Find where the given text appears and provide that cell's center as (x, y) coordinate. 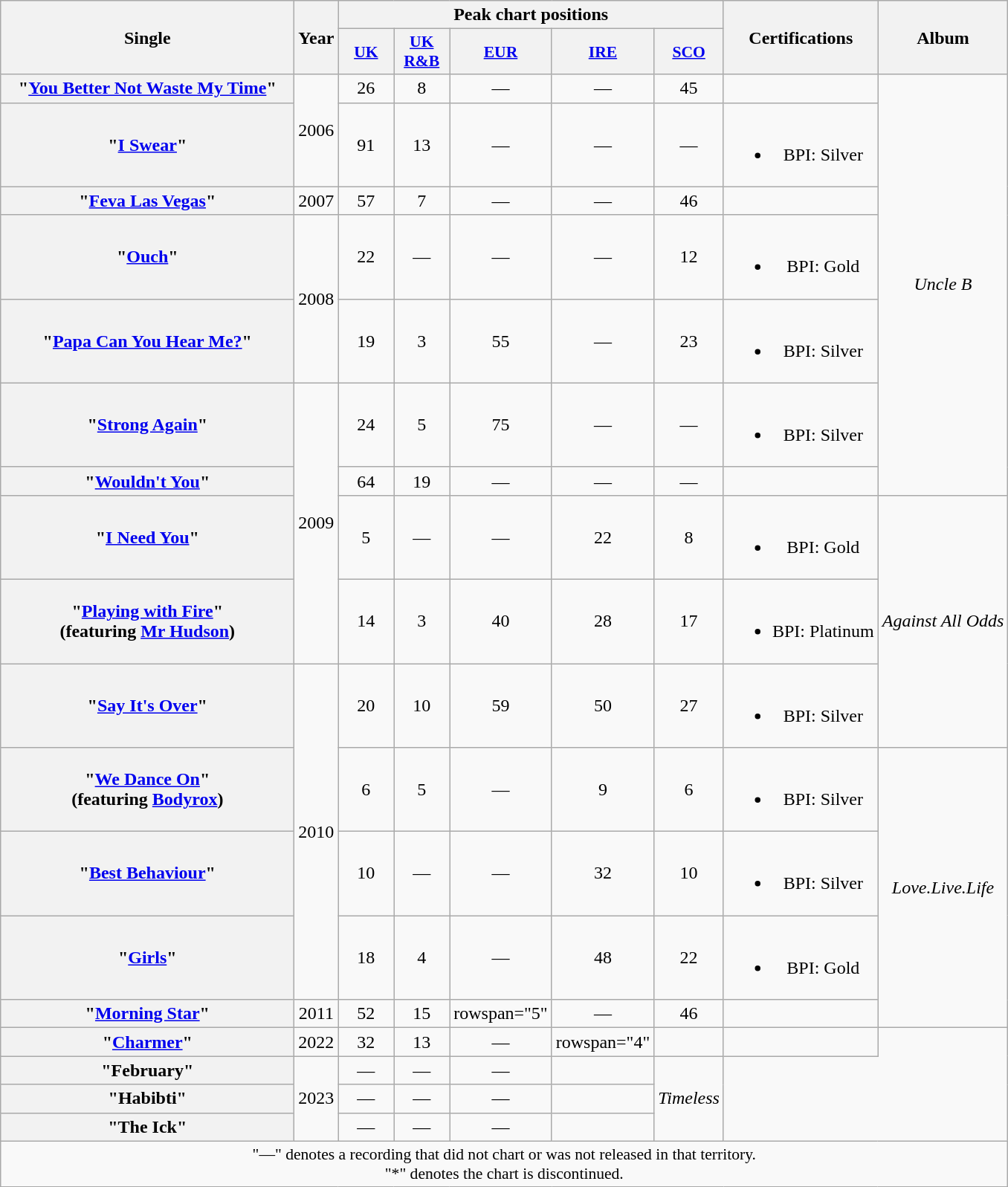
7 (422, 201)
"I Swear" (147, 144)
SCO (689, 52)
"Papa Can You Hear Me?" (147, 340)
2006 (317, 131)
Peak chart positions (531, 15)
15 (422, 1014)
"Habibti" (147, 1099)
Love.Live.Life (943, 887)
"I Need You" (147, 537)
40 (501, 621)
"February" (147, 1070)
75 (501, 425)
55 (501, 340)
4 (422, 957)
BPI: Platinum (801, 621)
rowspan="4" (603, 1042)
64 (366, 481)
"Ouch" (147, 257)
Single (147, 37)
"You Better Not Waste My Time" (147, 88)
Timeless (689, 1099)
UK (366, 52)
rowspan="5" (501, 1014)
"Feva Las Vegas" (147, 201)
14 (366, 621)
48 (603, 957)
50 (603, 705)
18 (366, 957)
23 (689, 340)
"Strong Again" (147, 425)
2008 (317, 299)
20 (366, 705)
"We Dance On"(featuring Bodyrox) (147, 789)
2023 (317, 1099)
IRE (603, 52)
24 (366, 425)
"Playing with Fire"(featuring Mr Hudson) (147, 621)
2010 (317, 831)
Year (317, 37)
"Say It's Over" (147, 705)
2022 (317, 1042)
27 (689, 705)
26 (366, 88)
"Wouldn't You" (147, 481)
2009 (317, 523)
45 (689, 88)
59 (501, 705)
57 (366, 201)
"The Ick" (147, 1127)
Certifications (801, 37)
91 (366, 144)
28 (603, 621)
EUR (501, 52)
"Girls" (147, 957)
Against All Odds (943, 621)
52 (366, 1014)
"Best Behaviour" (147, 874)
"Morning Star" (147, 1014)
12 (689, 257)
2011 (317, 1014)
"Charmer" (147, 1042)
Uncle B (943, 285)
Album (943, 37)
17 (689, 621)
UKR&B (422, 52)
9 (603, 789)
"—" denotes a recording that did not chart or was not released in that territory."*" denotes the chart is discontinued. (504, 1164)
2007 (317, 201)
